For the text-containing cell, return its midpoint in [X, Y] coordinate format. 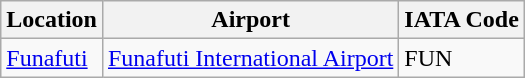
Location [52, 20]
FUN [462, 58]
Funafuti [52, 58]
IATA Code [462, 20]
Funafuti International Airport [250, 58]
Airport [250, 20]
